Return (x, y) of the center of cell containing provided text 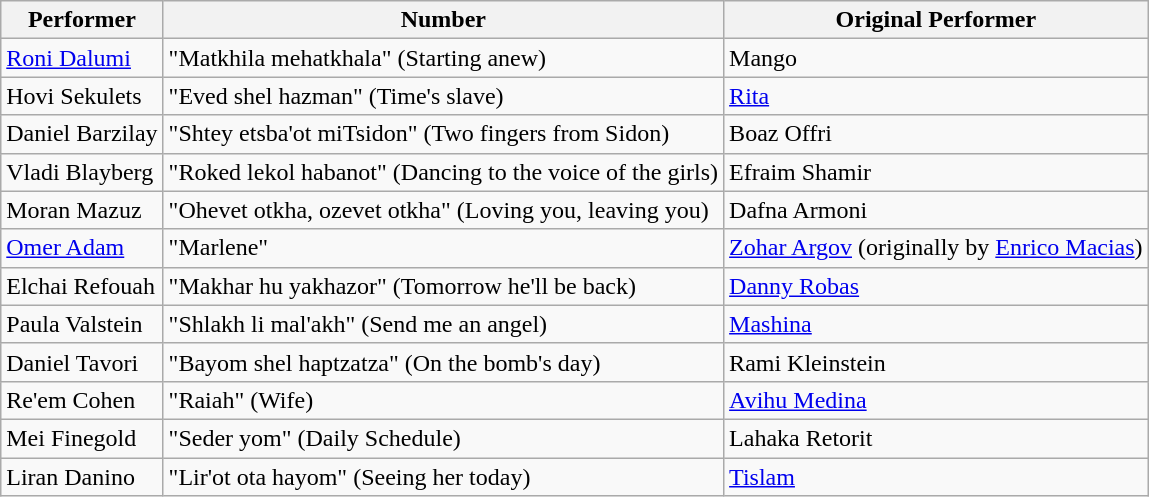
"Ohevet otkha, ozevet otkha" (Loving you, leaving you) (444, 210)
Mei Finegold (82, 438)
"Bayom shel haptzatza" (On the bomb's day) (444, 362)
Daniel Barzilay (82, 134)
Paula Valstein (82, 324)
Danny Robas (936, 286)
Roni Dalumi (82, 58)
"Marlene" (444, 248)
"Roked lekol habanot" (Dancing to the voice of the girls) (444, 172)
Daniel Tavori (82, 362)
Mango (936, 58)
Elchai Refouah (82, 286)
Boaz Offri (936, 134)
Dafna Armoni (936, 210)
Rami Kleinstein (936, 362)
Zohar Argov (originally by Enrico Macias) (936, 248)
Avihu Medina (936, 400)
"Makhar hu yakhazor" (Tomorrow he'll be back) (444, 286)
Vladi Blayberg (82, 172)
Efraim Shamir (936, 172)
Moran Mazuz (82, 210)
Liran Danino (82, 477)
Re'em Cohen (82, 400)
"Eved shel hazman" (Time's slave) (444, 96)
Number (444, 20)
Mashina (936, 324)
"Shtey etsba'ot miTsidon" (Two fingers from Sidon) (444, 134)
Omer Adam (82, 248)
"Seder yom" (Daily Schedule) (444, 438)
Lahaka Retorit (936, 438)
Hovi Sekulets (82, 96)
"Raiah" (Wife) (444, 400)
"Shlakh li mal'akh" (Send me an angel) (444, 324)
"Lir'ot ota hayom" (Seeing her today) (444, 477)
"Matkhila mehatkhala" (Starting anew) (444, 58)
Original Performer (936, 20)
Rita (936, 96)
Tislam (936, 477)
Performer (82, 20)
